For the text-containing cell, return its midpoint in [x, y] coordinate format. 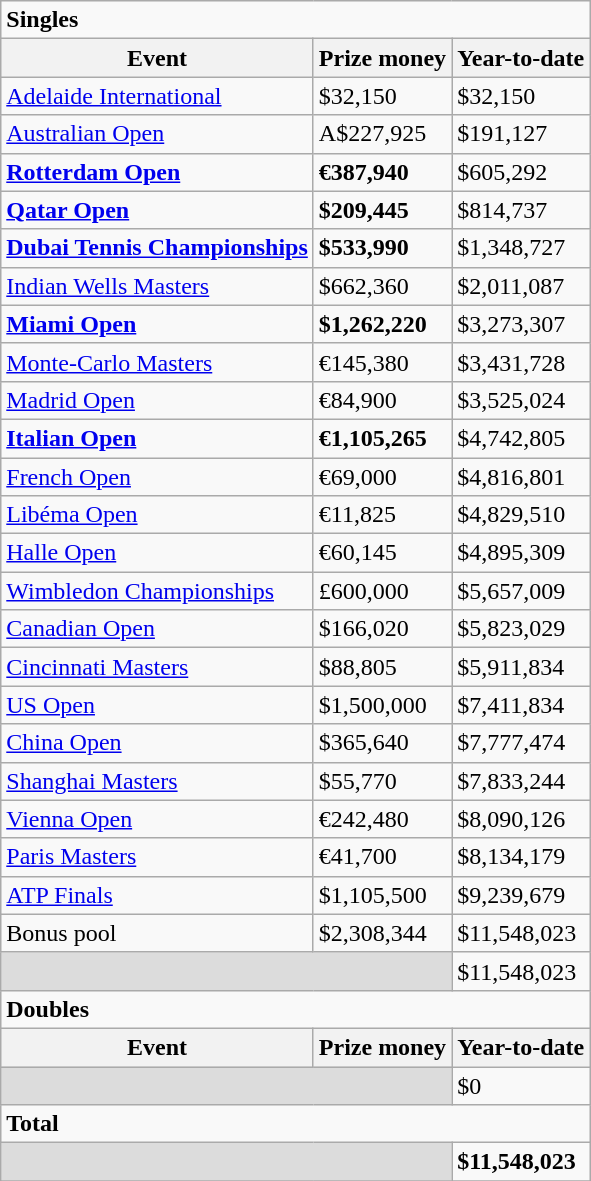
$3,431,728 [521, 362]
Canadian Open [158, 629]
Australian Open [158, 134]
Miami Open [158, 324]
€145,380 [382, 362]
$4,816,801 [521, 477]
€60,145 [382, 553]
€41,700 [382, 857]
$7,833,244 [521, 781]
$4,742,805 [521, 438]
$0 [521, 1085]
Shanghai Masters [158, 781]
ATP Finals [158, 895]
$7,411,834 [521, 705]
$4,829,510 [521, 515]
$88,805 [382, 667]
€11,825 [382, 515]
Vienna Open [158, 819]
$605,292 [521, 172]
$5,657,009 [521, 591]
Madrid Open [158, 400]
$1,262,220 [382, 324]
Paris Masters [158, 857]
Singles [296, 20]
$2,011,087 [521, 286]
€1,105,265 [382, 438]
$8,090,126 [521, 819]
€84,900 [382, 400]
$191,127 [521, 134]
£600,000 [382, 591]
Qatar Open [158, 210]
Cincinnati Masters [158, 667]
Libéma Open [158, 515]
€387,940 [382, 172]
Wimbledon Championships [158, 591]
$7,777,474 [521, 743]
$9,239,679 [521, 895]
$209,445 [382, 210]
$4,895,309 [521, 553]
$8,134,179 [521, 857]
$662,360 [382, 286]
Monte-Carlo Masters [158, 362]
$1,348,727 [521, 248]
Total [296, 1124]
French Open [158, 477]
$5,911,834 [521, 667]
$3,273,307 [521, 324]
Halle Open [158, 553]
$533,990 [382, 248]
$1,105,500 [382, 895]
Rotterdam Open [158, 172]
$55,770 [382, 781]
$1,500,000 [382, 705]
€242,480 [382, 819]
Bonus pool [158, 933]
Dubai Tennis Championships [158, 248]
$5,823,029 [521, 629]
$2,308,344 [382, 933]
Indian Wells Masters [158, 286]
$814,737 [521, 210]
$3,525,024 [521, 400]
Adelaide International [158, 96]
$365,640 [382, 743]
Italian Open [158, 438]
Doubles [296, 1009]
$166,020 [382, 629]
China Open [158, 743]
€69,000 [382, 477]
US Open [158, 705]
A$227,925 [382, 134]
